Return [x, y] of the center of cell containing provided text 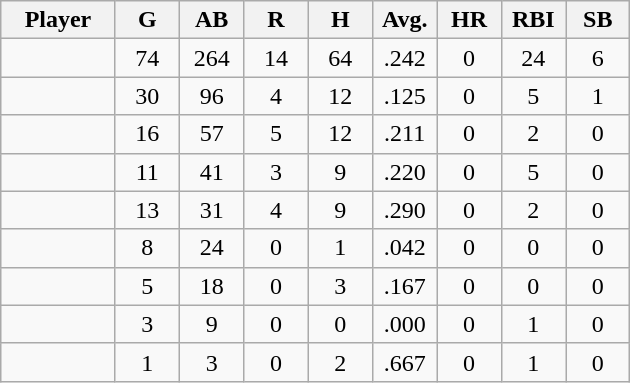
R [276, 20]
.220 [404, 172]
74 [147, 58]
.667 [404, 362]
HR [469, 20]
31 [211, 210]
.211 [404, 134]
57 [211, 134]
13 [147, 210]
264 [211, 58]
41 [211, 172]
6 [598, 58]
11 [147, 172]
8 [147, 248]
SB [598, 20]
Avg. [404, 20]
G [147, 20]
.290 [404, 210]
64 [340, 58]
30 [147, 96]
16 [147, 134]
14 [276, 58]
.242 [404, 58]
.167 [404, 286]
H [340, 20]
.125 [404, 96]
.000 [404, 324]
96 [211, 96]
Player [58, 20]
.042 [404, 248]
AB [211, 20]
RBI [533, 20]
18 [211, 286]
